Scan for the cell matching the given text and deliver its (X, Y) coordinate at center. 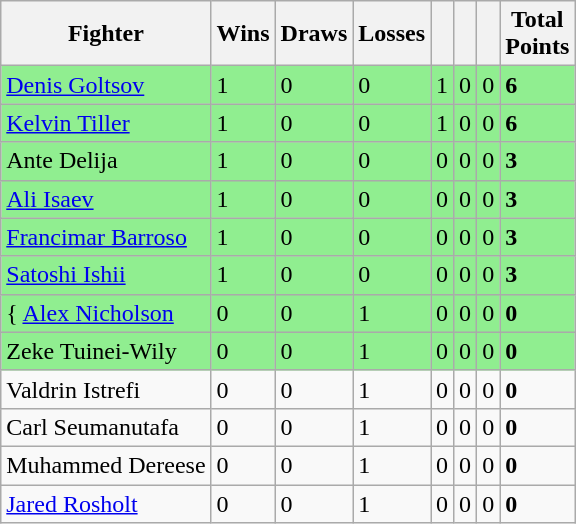
{ Alex Nicholson (106, 313)
Ante Delija (106, 161)
Ali Isaev (106, 199)
Fighter (106, 34)
Jared Rosholt (106, 503)
Losses (392, 34)
Draws (314, 34)
Francimar Barroso (106, 237)
Denis Goltsov (106, 85)
Carl Seumanutafa (106, 427)
Muhammed Dereese (106, 465)
Kelvin Tiller (106, 123)
Satoshi Ishii (106, 275)
Valdrin Istrefi (106, 389)
Total Points (538, 34)
Zeke Tuinei-Wily (106, 351)
Wins (243, 34)
